Detect which cell encompasses the target text, then output its [x, y] center coordinate. 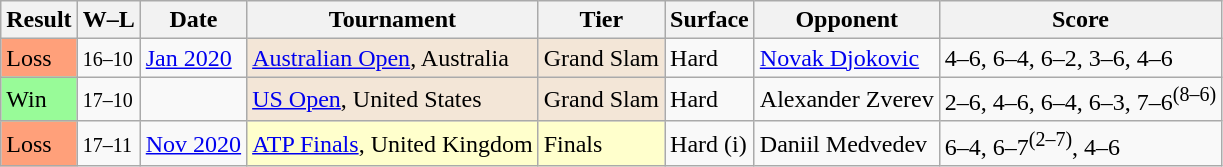
Date [193, 20]
Result [39, 20]
Novak Djokovic [846, 58]
Tier [601, 20]
4–6, 6–4, 6–2, 3–6, 4–6 [1080, 58]
ATP Finals, United Kingdom [393, 144]
Opponent [846, 20]
17–10 [108, 100]
Surface [710, 20]
2–6, 4–6, 6–4, 6–3, 7–6(8–6) [1080, 100]
Score [1080, 20]
Win [39, 100]
Finals [601, 144]
Daniil Medvedev [846, 144]
Hard (i) [710, 144]
Jan 2020 [193, 58]
6–4, 6–7(2–7), 4–6 [1080, 144]
US Open, United States [393, 100]
W–L [108, 20]
Nov 2020 [193, 144]
16–10 [108, 58]
17–11 [108, 144]
Tournament [393, 20]
Australian Open, Australia [393, 58]
Alexander Zverev [846, 100]
